Provide the [x, y] coordinate of the cell's center where the given text is located.  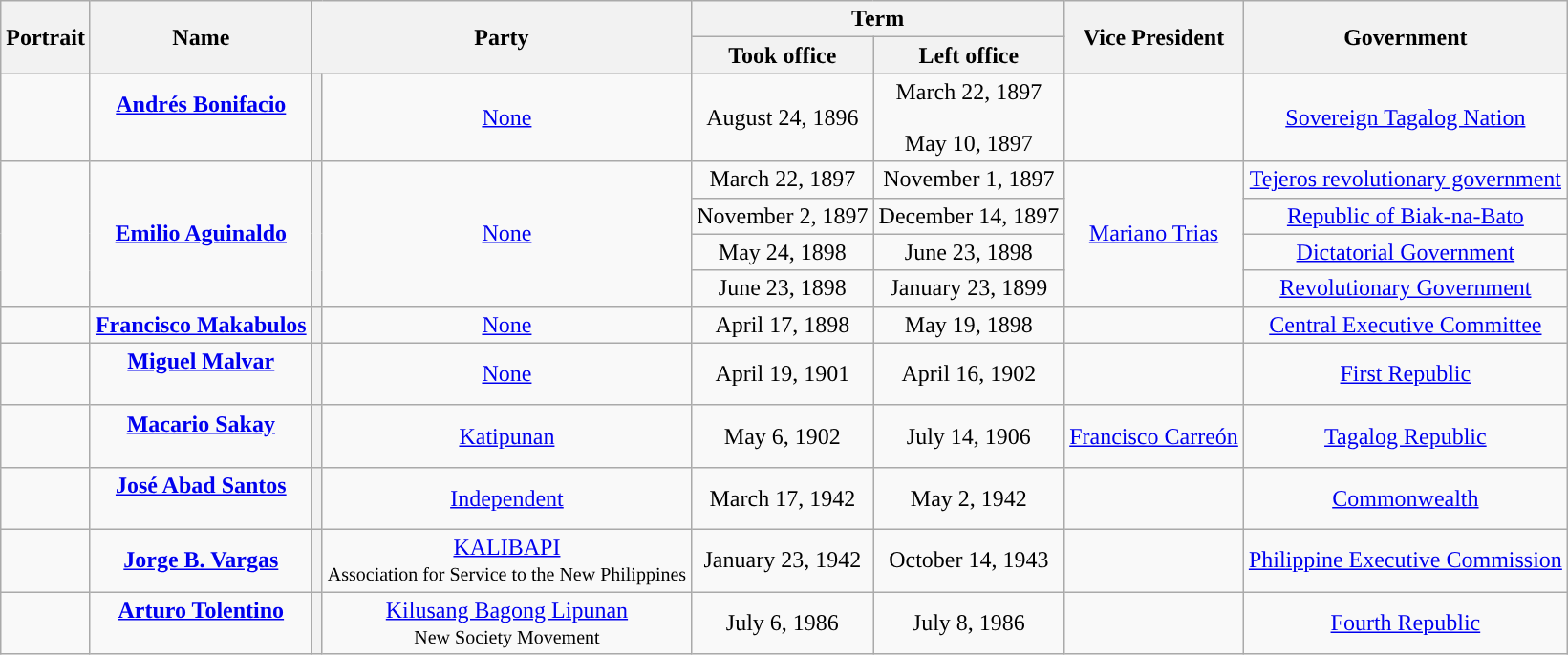
Name [201, 37]
July 8, 1986 [969, 623]
October 14, 1943 [969, 560]
Fourth Republic [1405, 623]
May 19, 1898 [969, 325]
Tagalog Republic [1405, 435]
April 17, 1898 [783, 325]
March 17, 1942 [783, 498]
Katipunan [506, 435]
April 19, 1901 [783, 374]
Party [501, 37]
August 24, 1896 [783, 117]
May 24, 1898 [783, 252]
Arturo Tolentino [201, 623]
March 22, 1897 [783, 180]
July 14, 1906 [969, 435]
Mariano Trias [1154, 234]
Andrés Bonifacio [201, 117]
April 16, 1902 [969, 374]
Left office [969, 55]
Miguel Malvar [201, 374]
Tejeros revolutionary government [1405, 180]
Government [1405, 37]
First Republic [1405, 374]
Took office [783, 55]
Philippine Executive Commission [1405, 560]
January 23, 1899 [969, 288]
November 2, 1897 [783, 216]
Term [878, 19]
Jorge B. Vargas [201, 560]
May 2, 1942 [969, 498]
Sovereign Tagalog Nation [1405, 117]
Central Executive Committee [1405, 325]
December 14, 1897 [969, 216]
July 6, 1986 [783, 623]
Commonwealth [1405, 498]
Francisco Carreón [1154, 435]
November 1, 1897 [969, 180]
KALIBAPIAssociation for Service to the New Philippines [506, 560]
Vice President [1154, 37]
January 23, 1942 [783, 560]
José Abad Santos [201, 498]
May 6, 1902 [783, 435]
Emilio Aguinaldo [201, 234]
Dictatorial Government [1405, 252]
Macario Sakay [201, 435]
Republic of Biak-na-Bato [1405, 216]
Portrait [46, 37]
March 22, 1897May 10, 1897 [969, 117]
Revolutionary Government [1405, 288]
Francisco Makabulos [201, 325]
Independent [506, 498]
Kilusang Bagong LipunanNew Society Movement [506, 623]
